Scan for the cell matching the given text and deliver its (X, Y) coordinate at center. 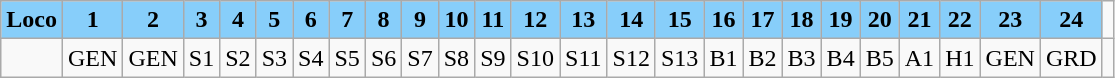
3 (201, 20)
13 (584, 20)
12 (535, 20)
S5 (347, 58)
18 (802, 20)
S3 (274, 58)
B5 (880, 58)
S4 (311, 58)
24 (1071, 20)
S8 (456, 58)
23 (1010, 20)
2 (153, 20)
5 (274, 20)
14 (631, 20)
S13 (679, 58)
20 (880, 20)
S2 (238, 58)
GRD (1071, 58)
17 (762, 20)
16 (724, 20)
S9 (493, 58)
A1 (919, 58)
19 (840, 20)
15 (679, 20)
21 (919, 20)
11 (493, 20)
B2 (762, 58)
7 (347, 20)
S7 (420, 58)
9 (420, 20)
8 (383, 20)
4 (238, 20)
H1 (960, 58)
S10 (535, 58)
S12 (631, 58)
S11 (584, 58)
Loco (32, 20)
1 (92, 20)
10 (456, 20)
S6 (383, 58)
22 (960, 20)
S1 (201, 58)
B3 (802, 58)
B1 (724, 58)
B4 (840, 58)
6 (311, 20)
